Locate the cell with the specified text and output its (x, y) center coordinate. 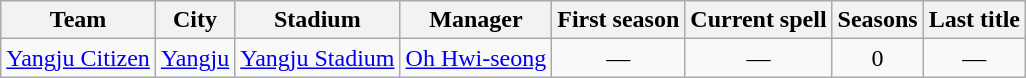
Last title (974, 20)
Yangju Stadium (318, 58)
Yangju (194, 58)
Manager (476, 20)
City (194, 20)
0 (878, 58)
Team (78, 20)
Current spell (758, 20)
Oh Hwi-seong (476, 58)
Seasons (878, 20)
Yangju Citizen (78, 58)
Stadium (318, 20)
First season (618, 20)
